Capture the cell that displays the provided text and extract its (x, y) central coordinate. 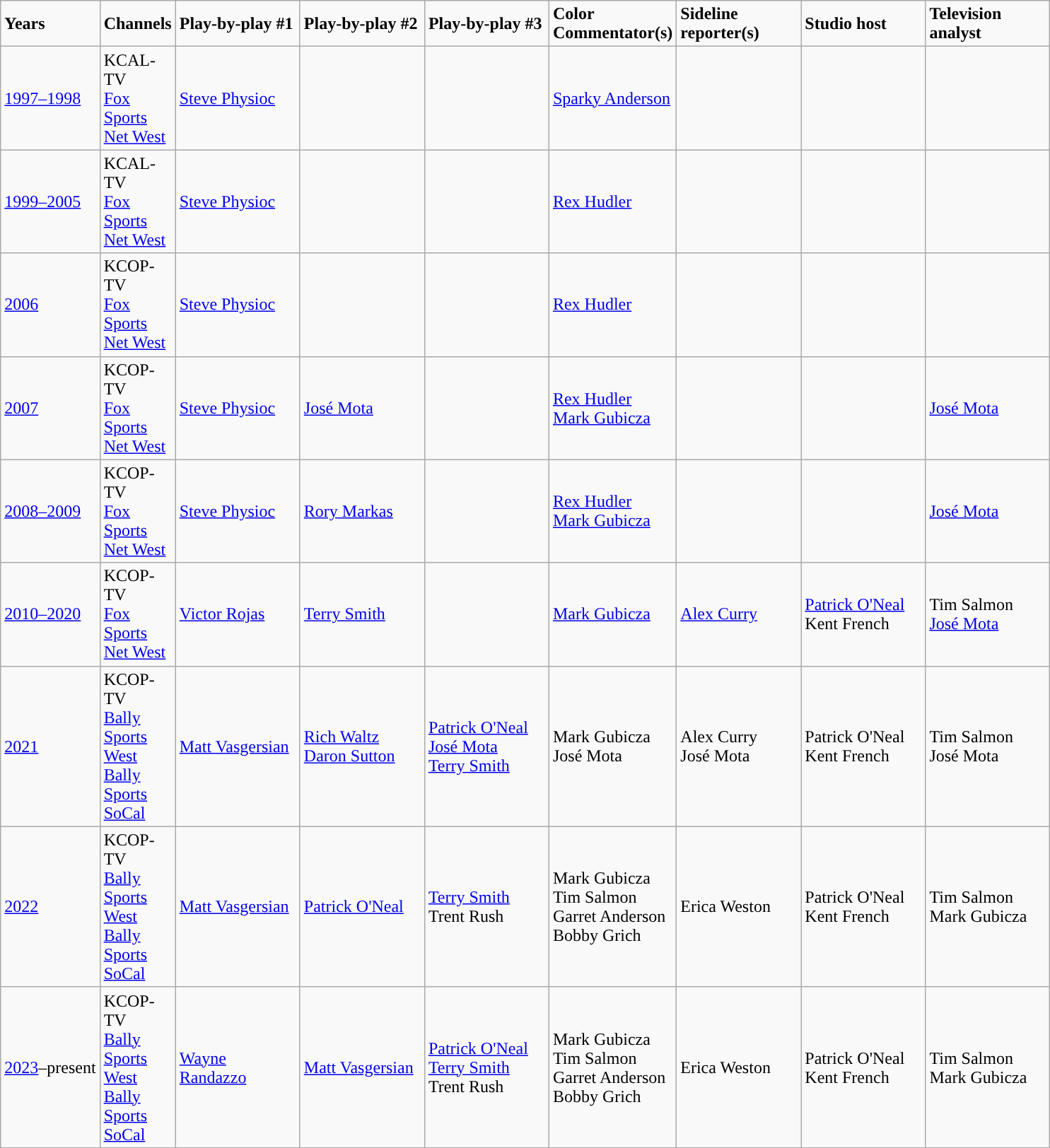
Television analyst (988, 24)
Sideline reporter(s) (739, 24)
2023–present (50, 1067)
Wayne Randazzo (238, 1067)
Sparky Anderson (612, 98)
1997–1998 (50, 98)
Terry SmithTrent Rush (486, 906)
Patrick O'NealTerry SmithTrent Rush (486, 1067)
2007 (50, 408)
1999–2005 (50, 201)
Alex Curry (739, 614)
Play-by-play #3 (486, 24)
Patrick O'Neal (362, 906)
2008–2009 (50, 511)
2021 (50, 746)
2010–2020 (50, 614)
Mark GubiczaJosé Mota (612, 746)
Channels (137, 24)
Color Commentator(s) (612, 24)
Patrick O'NealJosé MotaTerry Smith (486, 746)
Rich WaltzDaron Sutton (362, 746)
Alex CurryJosé Mota (739, 746)
Rory Markas (362, 511)
Victor Rojas (238, 614)
2006 (50, 305)
Years (50, 24)
2022 (50, 906)
Play-by-play #1 (238, 24)
Play-by-play #2 (362, 24)
Terry Smith (362, 614)
Mark Gubicza (612, 614)
Studio host (863, 24)
